Extract the (x, y) coordinate from the center of the cell holding the provided text.  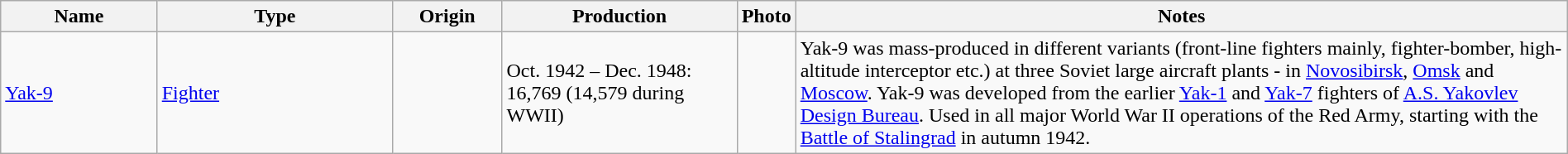
Production (619, 17)
Type (275, 17)
Origin (447, 17)
Notes (1181, 17)
Yak-9 (79, 93)
Photo (766, 17)
Oct. 1942 – Dec. 1948: 16,769 (14,579 during WWII) (619, 93)
Fighter (275, 93)
Name (79, 17)
